Scan for the cell matching the given text and deliver its [x, y] coordinate at center. 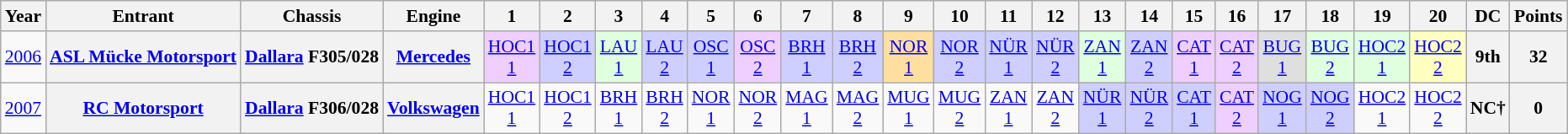
LAU2 [665, 57]
3 [619, 16]
2007 [24, 108]
4 [665, 16]
17 [1283, 16]
2006 [24, 57]
ASL Mücke Motorsport [143, 57]
NOG1 [1283, 108]
18 [1330, 16]
BUG1 [1283, 57]
OSC1 [711, 57]
13 [1103, 16]
2 [567, 16]
12 [1055, 16]
9 [909, 16]
DC [1488, 16]
Volkswagen [433, 108]
RC Motorsport [143, 108]
0 [1539, 108]
Year [24, 16]
Dallara F305/028 [311, 57]
10 [959, 16]
16 [1237, 16]
14 [1149, 16]
Chassis [311, 16]
15 [1193, 16]
MUG1 [909, 108]
1 [512, 16]
19 [1382, 16]
NOG2 [1330, 108]
5 [711, 16]
MAG2 [858, 108]
MAG1 [806, 108]
8 [858, 16]
Engine [433, 16]
Mercedes [433, 57]
6 [758, 16]
MUG2 [959, 108]
OSC2 [758, 57]
11 [1008, 16]
LAU1 [619, 57]
7 [806, 16]
9th [1488, 57]
20 [1438, 16]
Dallara F306/028 [311, 108]
Entrant [143, 16]
BUG2 [1330, 57]
NC† [1488, 108]
32 [1539, 57]
Points [1539, 16]
